Provide the [X, Y] coordinate of the cell's center where the given text is located.  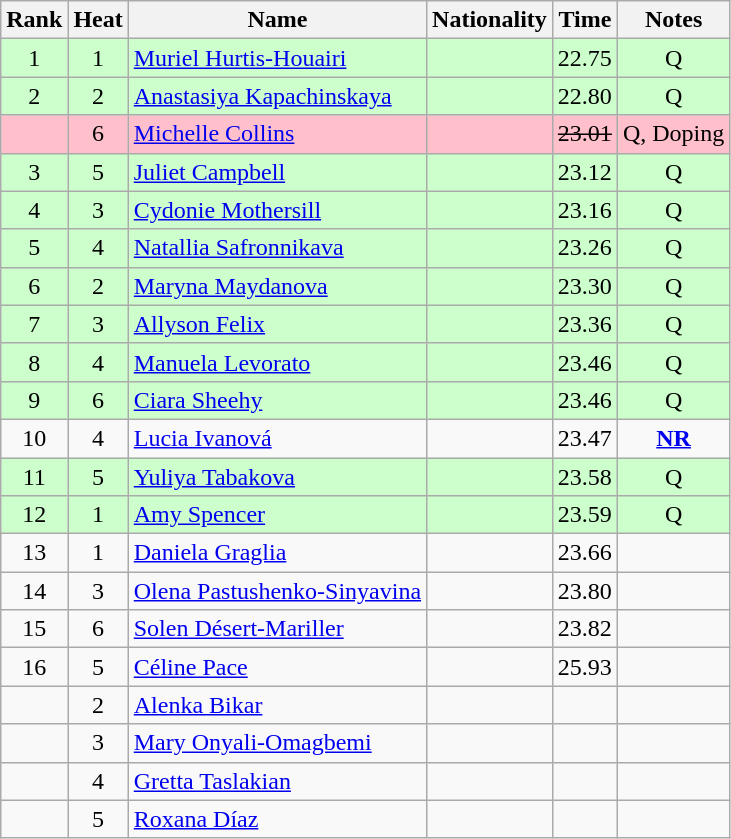
Name [277, 20]
Heat [98, 20]
7 [34, 324]
22.80 [584, 96]
23.01 [584, 134]
Michelle Collins [277, 134]
NR [673, 438]
Gretta Taslakian [277, 781]
11 [34, 477]
23.66 [584, 553]
Natallia Safronnikava [277, 248]
25.93 [584, 667]
8 [34, 362]
12 [34, 515]
Lucia Ivanová [277, 438]
Manuela Levorato [277, 362]
Allyson Felix [277, 324]
9 [34, 400]
Solen Désert-Mariller [277, 629]
23.30 [584, 286]
13 [34, 553]
10 [34, 438]
15 [34, 629]
Muriel Hurtis-Houairi [277, 58]
Maryna Maydanova [277, 286]
23.80 [584, 591]
Time [584, 20]
23.36 [584, 324]
23.26 [584, 248]
22.75 [584, 58]
Cydonie Mothersill [277, 210]
14 [34, 591]
23.58 [584, 477]
23.59 [584, 515]
Q, Doping [673, 134]
23.82 [584, 629]
Roxana Díaz [277, 819]
16 [34, 667]
23.47 [584, 438]
Anastasiya Kapachinskaya [277, 96]
Olena Pastushenko-Sinyavina [277, 591]
23.16 [584, 210]
Nationality [490, 20]
Rank [34, 20]
Céline Pace [277, 667]
23.12 [584, 172]
Yuliya Tabakova [277, 477]
Daniela Graglia [277, 553]
Ciara Sheehy [277, 400]
Alenka Bikar [277, 705]
Notes [673, 20]
Mary Onyali-Omagbemi [277, 743]
Amy Spencer [277, 515]
Juliet Campbell [277, 172]
